Output the (x, y) coordinate of the center of the cell containing the given text.  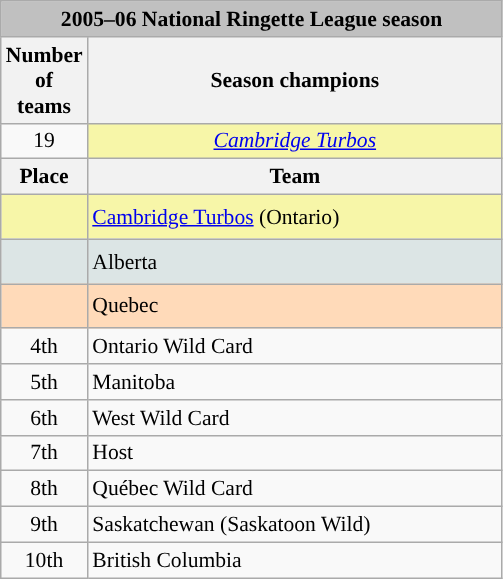
5th (44, 382)
Manitoba (294, 382)
British Columbia (294, 560)
7th (44, 453)
2005–06 National Ringette League season (252, 19)
Saskatchewan (Saskatoon Wild) (294, 525)
Quebec (294, 306)
Place (44, 177)
Cambridge Turbos (294, 141)
Number of teams (44, 80)
4th (44, 347)
Québec Wild Card (294, 489)
Alberta (294, 262)
Team (294, 177)
10th (44, 560)
Season champions (294, 80)
Cambridge Turbos (Ontario) (294, 218)
6th (44, 418)
8th (44, 489)
19 (44, 141)
9th (44, 525)
Ontario Wild Card (294, 347)
West Wild Card (294, 418)
Host (294, 453)
